Output the (X, Y) coordinate of the center of the cell containing the given text.  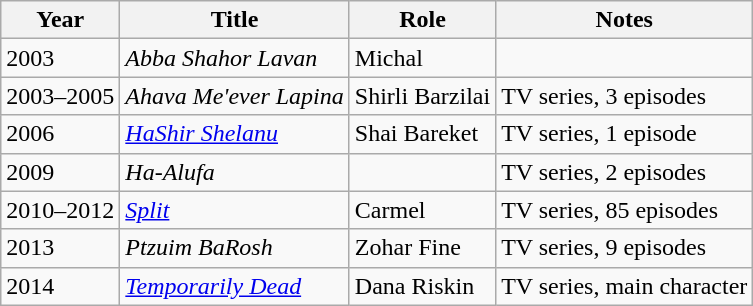
Ahava Me'ever Lapina (234, 96)
2013 (60, 248)
2003 (60, 58)
TV series, 2 episodes (624, 172)
2009 (60, 172)
Temporarily Dead (234, 286)
Shirli Barzilai (422, 96)
Abba Shahor Lavan (234, 58)
Zohar Fine (422, 248)
Role (422, 20)
2003–2005 (60, 96)
Ptzuim BaRosh (234, 248)
Title (234, 20)
Ha-Alufa (234, 172)
TV series, 9 episodes (624, 248)
Shai Bareket (422, 134)
Carmel (422, 210)
Dana Riskin (422, 286)
TV series, main character (624, 286)
Notes (624, 20)
Split (234, 210)
Year (60, 20)
2014 (60, 286)
HaShir Shelanu (234, 134)
2006 (60, 134)
2010–2012 (60, 210)
Michal (422, 58)
TV series, 1 episode (624, 134)
TV series, 85 episodes (624, 210)
TV series, 3 episodes (624, 96)
